Locate the cell with the specified text and output its (X, Y) center coordinate. 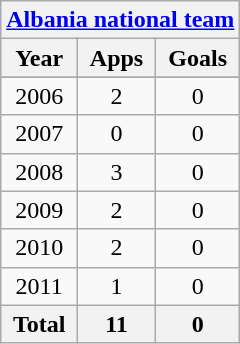
Year (40, 58)
Albania national team (120, 20)
Total (40, 324)
Goals (197, 58)
11 (117, 324)
2010 (40, 248)
2008 (40, 172)
Apps (117, 58)
2006 (40, 96)
2011 (40, 286)
3 (117, 172)
2009 (40, 210)
2007 (40, 134)
1 (117, 286)
